Scan for the cell matching the given text and deliver its [x, y] coordinate at center. 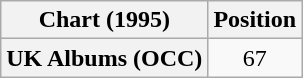
67 [255, 58]
Chart (1995) [104, 20]
Position [255, 20]
UK Albums (OCC) [104, 58]
